For the text-containing cell, return its midpoint in [x, y] coordinate format. 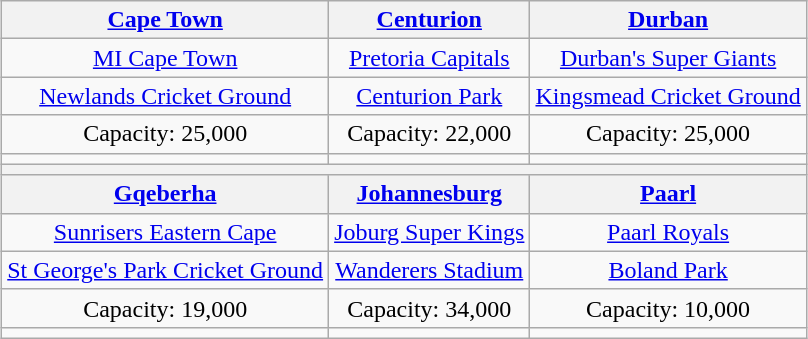
Pretoria Capitals [430, 58]
Wanderers Stadium [430, 270]
St George's Park Cricket Ground [166, 270]
Paarl [668, 194]
Sunrisers Eastern Cape [166, 232]
Gqeberha [166, 194]
Durban's Super Giants [668, 58]
Centurion [430, 20]
Newlands Cricket Ground [166, 96]
Cape Town [166, 20]
Durban [668, 20]
Capacity: 34,000 [430, 308]
MI Cape Town [166, 58]
Paarl Royals [668, 232]
Capacity: 22,000 [430, 134]
Centurion Park [430, 96]
Capacity: 19,000 [166, 308]
Joburg Super Kings [430, 232]
Johannesburg [430, 194]
Boland Park [668, 270]
Capacity: 10,000 [668, 308]
Kingsmead Cricket Ground [668, 96]
